Output the [x, y] coordinate of the center of the cell containing the given text.  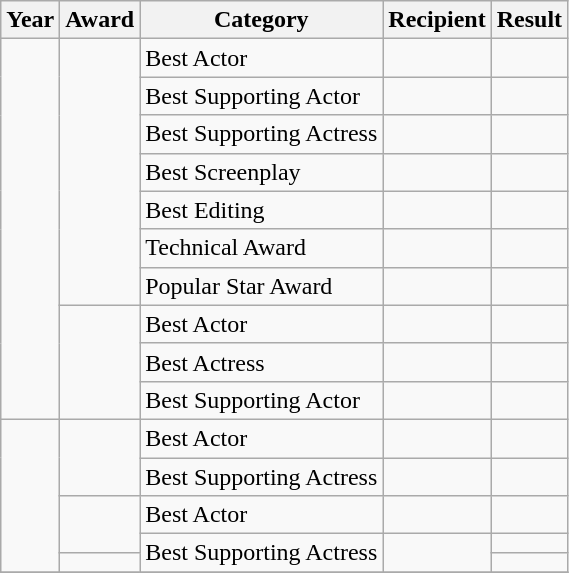
Best Actress [262, 362]
Recipient [437, 20]
Category [262, 20]
Result [529, 20]
Year [30, 20]
Best Screenplay [262, 172]
Popular Star Award [262, 286]
Award [100, 20]
Best Editing [262, 210]
Technical Award [262, 248]
